Output the (X, Y) coordinate of the center of the cell containing the given text.  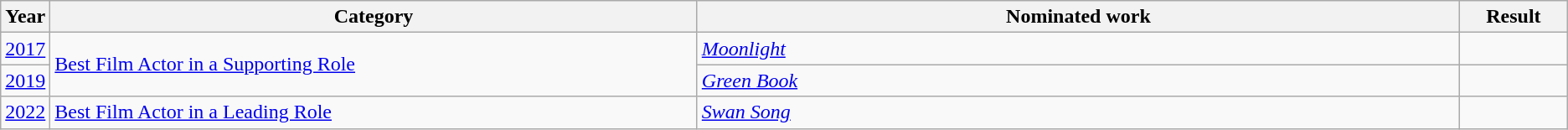
Year (25, 17)
2022 (25, 112)
2017 (25, 49)
2019 (25, 81)
Best Film Actor in a Leading Role (374, 112)
Result (1514, 17)
Green Book (1078, 81)
Moonlight (1078, 49)
Best Film Actor in a Supporting Role (374, 65)
Nominated work (1078, 17)
Category (374, 17)
Swan Song (1078, 112)
